Extract the (X, Y) coordinate from the center of the cell holding the provided text.  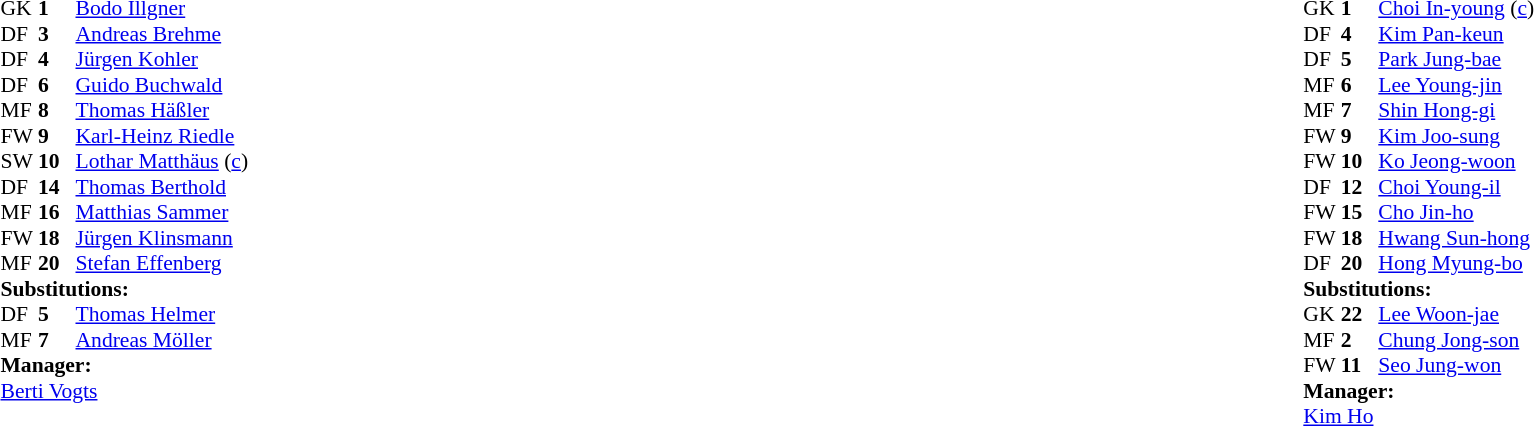
15 (1360, 213)
GK (1322, 315)
Seo Jung-won (1456, 365)
Stefan Effenberg (162, 263)
2 (1360, 340)
Jürgen Klinsmann (162, 238)
Thomas Helmer (162, 315)
Berti Vogts (124, 391)
3 (57, 34)
Guido Buchwald (162, 85)
Thomas Häßler (162, 111)
Matthias Sammer (162, 213)
22 (1360, 315)
Andreas Möller (162, 340)
Hwang Sun-hong (1456, 238)
Hong Myung-bo (1456, 263)
12 (1360, 187)
14 (57, 187)
8 (57, 111)
Ko Jeong-woon (1456, 161)
Choi Young-il (1456, 187)
Lothar Matthäus (c) (162, 161)
Lee Young-jin (1456, 85)
Andreas Brehme (162, 34)
Thomas Berthold (162, 187)
11 (1360, 365)
16 (57, 213)
Park Jung-bae (1456, 59)
Jürgen Kohler (162, 59)
SW (19, 161)
Kim Joo-sung (1456, 136)
Chung Jong-son (1456, 340)
Karl-Heinz Riedle (162, 136)
Shin Hong-gi (1456, 111)
Kim Pan-keun (1456, 34)
Cho Jin-ho (1456, 213)
Lee Woon-jae (1456, 315)
